Detect which cell encompasses the target text, then output its (x, y) center coordinate. 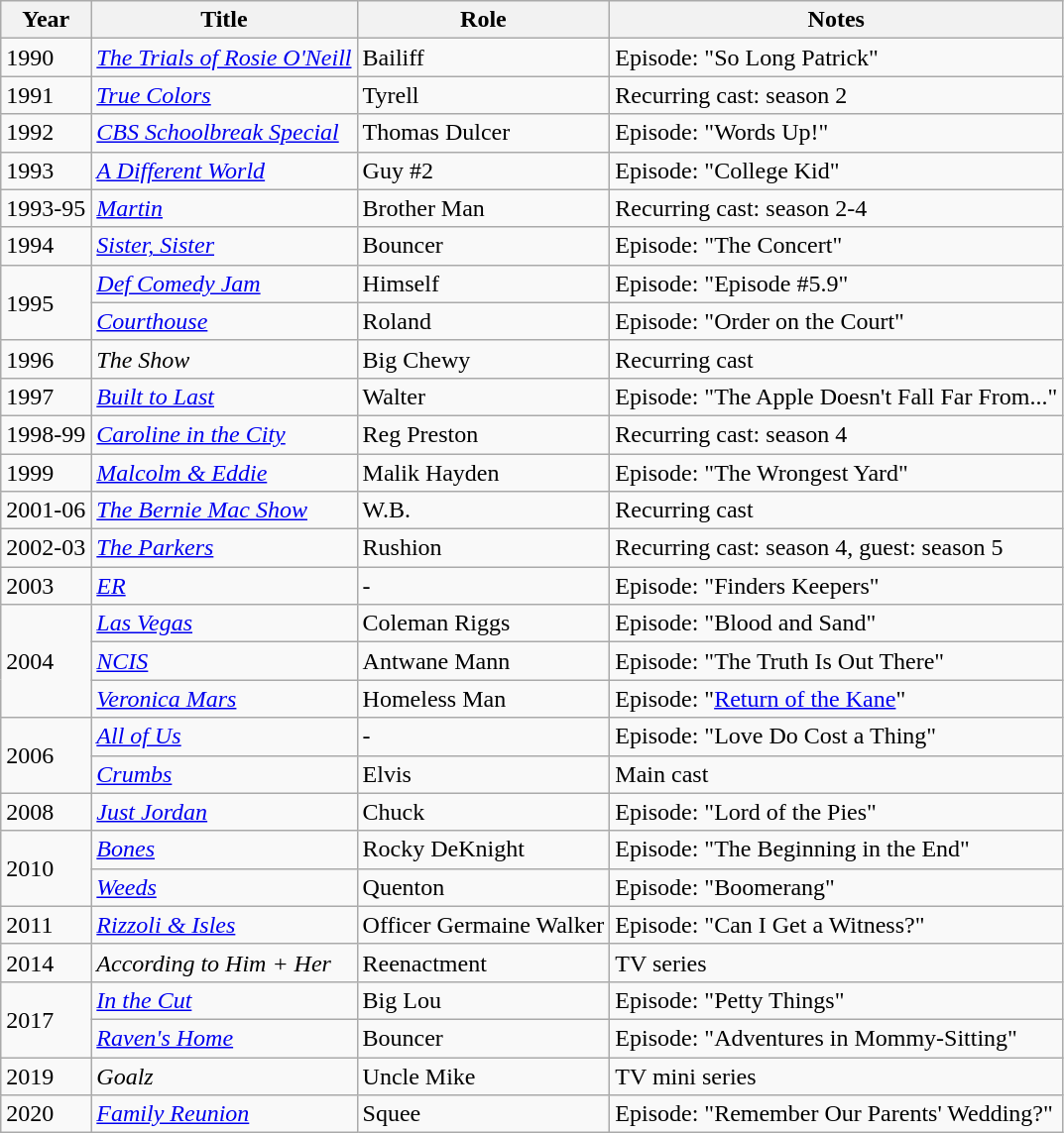
Recurring cast: season 2-4 (837, 208)
1995 (46, 302)
W.B. (484, 510)
The Show (224, 359)
Homeless Man (484, 699)
Recurring cast: season 2 (837, 95)
1992 (46, 133)
Episode: "Petty Things" (837, 1000)
Goalz (224, 1076)
Episode: "The Wrongest Yard" (837, 473)
1999 (46, 473)
Def Comedy Jam (224, 283)
Episode: "College Kid" (837, 170)
1997 (46, 397)
Episode: "Remember Our Parents' Wedding?" (837, 1114)
Roland (484, 321)
Episode: "Boomerang" (837, 887)
Recurring cast: season 4, guest: season 5 (837, 548)
Rizzoli & Isles (224, 925)
Episode: "Lord of the Pies" (837, 812)
Episode: "Blood and Sand" (837, 623)
Veronica Mars (224, 699)
Notes (837, 20)
Coleman Riggs (484, 623)
2014 (46, 963)
NCIS (224, 661)
According to Him + Her (224, 963)
All of Us (224, 736)
Episode: "Words Up!" (837, 133)
Guy #2 (484, 170)
Episode: "The Apple Doesn't Fall Far From..." (837, 397)
2003 (46, 586)
1998-99 (46, 434)
Episode: "Episode #5.9" (837, 283)
Bones (224, 850)
1990 (46, 57)
Episode: "Order on the Court" (837, 321)
Episode: "The Beginning in the End" (837, 850)
2019 (46, 1076)
Himself (484, 283)
CBS Schoolbreak Special (224, 133)
Built to Last (224, 397)
Las Vegas (224, 623)
Martin (224, 208)
1994 (46, 246)
2002-03 (46, 548)
Courthouse (224, 321)
2020 (46, 1114)
Episode: "Finders Keepers" (837, 586)
Malcolm & Eddie (224, 473)
2008 (46, 812)
Episode: "The Concert" (837, 246)
The Bernie Mac Show (224, 510)
Episode: "Adventures in Mommy-Sitting" (837, 1038)
Role (484, 20)
Elvis (484, 774)
Reenactment (484, 963)
1993 (46, 170)
Crumbs (224, 774)
Year (46, 20)
The Parkers (224, 548)
2004 (46, 661)
True Colors (224, 95)
Rushion (484, 548)
In the Cut (224, 1000)
ER (224, 586)
1993-95 (46, 208)
Episode: "Return of the Kane" (837, 699)
Family Reunion (224, 1114)
Episode: "The Truth Is Out There" (837, 661)
Raven's Home (224, 1038)
Bailiff (484, 57)
Malik Hayden (484, 473)
Big Chewy (484, 359)
Big Lou (484, 1000)
A Different World (224, 170)
Uncle Mike (484, 1076)
Weeds (224, 887)
Chuck (484, 812)
The Trials of Rosie O'Neill (224, 57)
1996 (46, 359)
Just Jordan (224, 812)
Sister, Sister (224, 246)
Episode: "So Long Patrick" (837, 57)
2017 (46, 1019)
Squee (484, 1114)
TV series (837, 963)
Officer Germaine Walker (484, 925)
Tyrell (484, 95)
Thomas Dulcer (484, 133)
2001-06 (46, 510)
Rocky DeKnight (484, 850)
1991 (46, 95)
Main cast (837, 774)
Brother Man (484, 208)
Title (224, 20)
Antwane Mann (484, 661)
Recurring cast: season 4 (837, 434)
Episode: "Love Do Cost a Thing" (837, 736)
Quenton (484, 887)
TV mini series (837, 1076)
Walter (484, 397)
2006 (46, 755)
Episode: "Can I Get a Witness?" (837, 925)
Caroline in the City (224, 434)
Reg Preston (484, 434)
2010 (46, 868)
2011 (46, 925)
